From the cell containing the given text, extract its center point as (X, Y) coordinate. 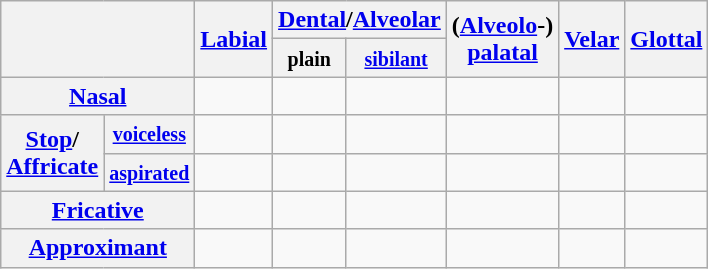
Stop/Affricate (52, 153)
Dental/Alveolar (360, 20)
Velar (592, 39)
voiceless (150, 134)
Fricative (98, 210)
(Alveolo-)palatal (502, 39)
plain (310, 58)
Approximant (98, 248)
Nasal (98, 96)
sibilant (396, 58)
aspirated (150, 172)
Labial (234, 39)
Glottal (666, 39)
